For the text-containing cell, return its midpoint in (X, Y) coordinate format. 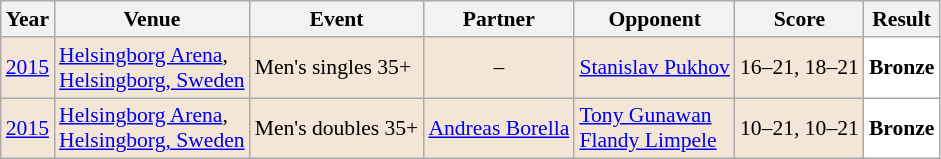
Event (337, 19)
10–21, 10–21 (800, 128)
Stanislav Pukhov (654, 68)
Andreas Borella (498, 128)
16–21, 18–21 (800, 68)
Result (902, 19)
Men's singles 35+ (337, 68)
Year (28, 19)
Opponent (654, 19)
Score (800, 19)
– (498, 68)
Partner (498, 19)
Tony Gunawan Flandy Limpele (654, 128)
Venue (152, 19)
Men's doubles 35+ (337, 128)
